Scan for the cell matching the given text and deliver its (x, y) coordinate at center. 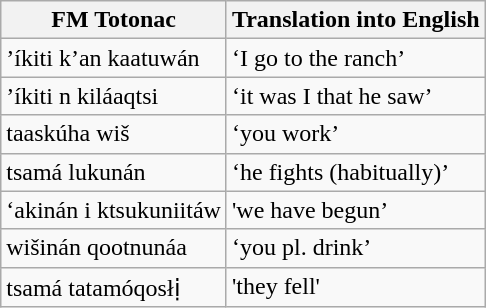
'we have begun’ (356, 210)
’íkiti n kiláaqtsi (114, 96)
’íkiti k’an kaatuwán (114, 58)
‘I go to the ranch’ (356, 58)
'they fell' (356, 287)
FM Totonac (114, 20)
tsamá lukunán (114, 172)
‘akinán i ktsukuniitáw (114, 210)
‘he fights (habitually)’ (356, 172)
wišinán qootnunáa (114, 248)
‘it was I that he saw’ (356, 96)
tsamá tatamóqosłị (114, 287)
Translation into English (356, 20)
taaskúha wiš (114, 134)
‘you work’ (356, 134)
‘you pl. drink’ (356, 248)
